From the cell containing the given text, extract its center point as [X, Y] coordinate. 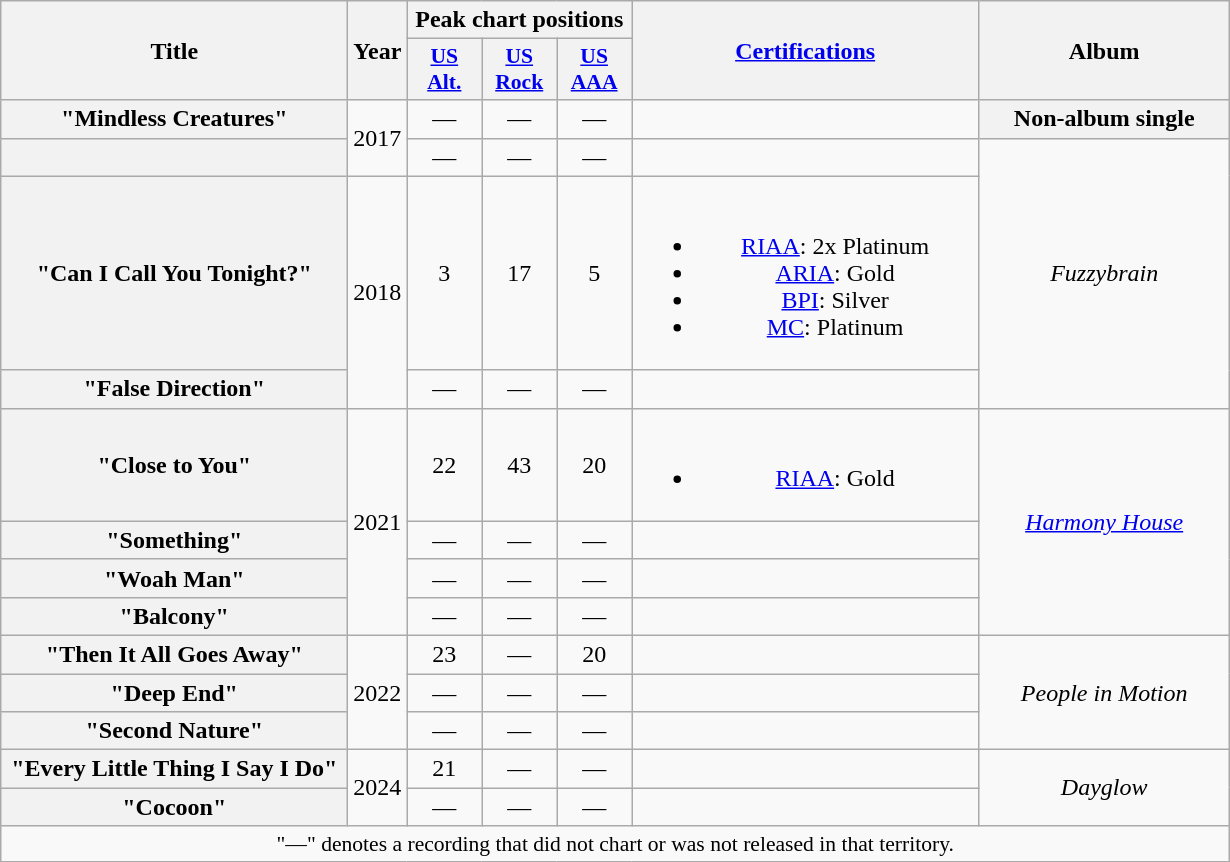
"Something" [174, 540]
"Balcony" [174, 616]
"Can I Call You Tonight?" [174, 273]
43 [520, 464]
"Second Nature" [174, 731]
People in Motion [1104, 692]
2022 [378, 692]
"—" denotes a recording that did not chart or was not released in that territory. [616, 844]
Peak chart positions [520, 20]
RIAA: Gold [806, 464]
22 [444, 464]
"Then It All Goes Away" [174, 654]
"Woah Man" [174, 578]
"Every Little Thing I Say I Do" [174, 769]
"Mindless Creatures" [174, 119]
Harmony House [1104, 522]
2024 [378, 788]
3 [444, 273]
21 [444, 769]
Fuzzybrain [1104, 273]
5 [594, 273]
17 [520, 273]
2017 [378, 138]
USAlt. [444, 70]
Year [378, 50]
Certifications [806, 50]
"Close to You" [174, 464]
Title [174, 50]
2018 [378, 292]
Non-album single [1104, 119]
23 [444, 654]
USAAA [594, 70]
"False Direction" [174, 389]
RIAA: 2x PlatinumARIA: GoldBPI: SilverMC: Platinum [806, 273]
2021 [378, 522]
"Deep End" [174, 693]
"Cocoon" [174, 807]
Dayglow [1104, 788]
Album [1104, 50]
USRock [520, 70]
